Detect which cell encompasses the target text, then output its (X, Y) center coordinate. 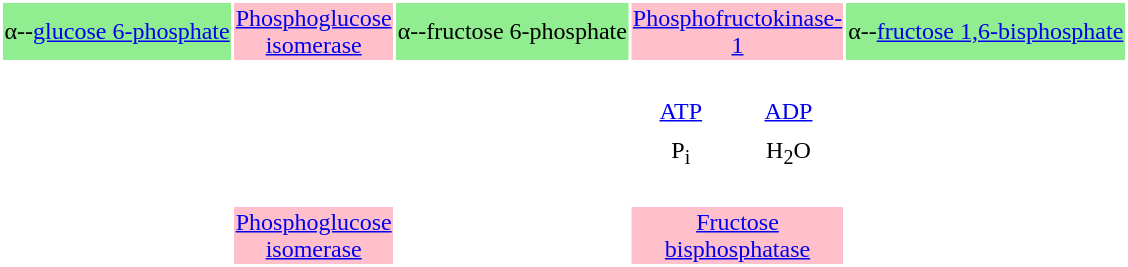
ATP (680, 111)
ADP (788, 111)
α--fructose 6-phosphate (512, 32)
H2O (788, 153)
α--glucose 6-phosphate (117, 32)
α--fructose 1,6-bisphosphate (986, 32)
Pi (680, 153)
Phosphofructokinase-1 (737, 32)
Fructose bisphosphatase (737, 236)
